Locate the cell with the specified text and output its [X, Y] center coordinate. 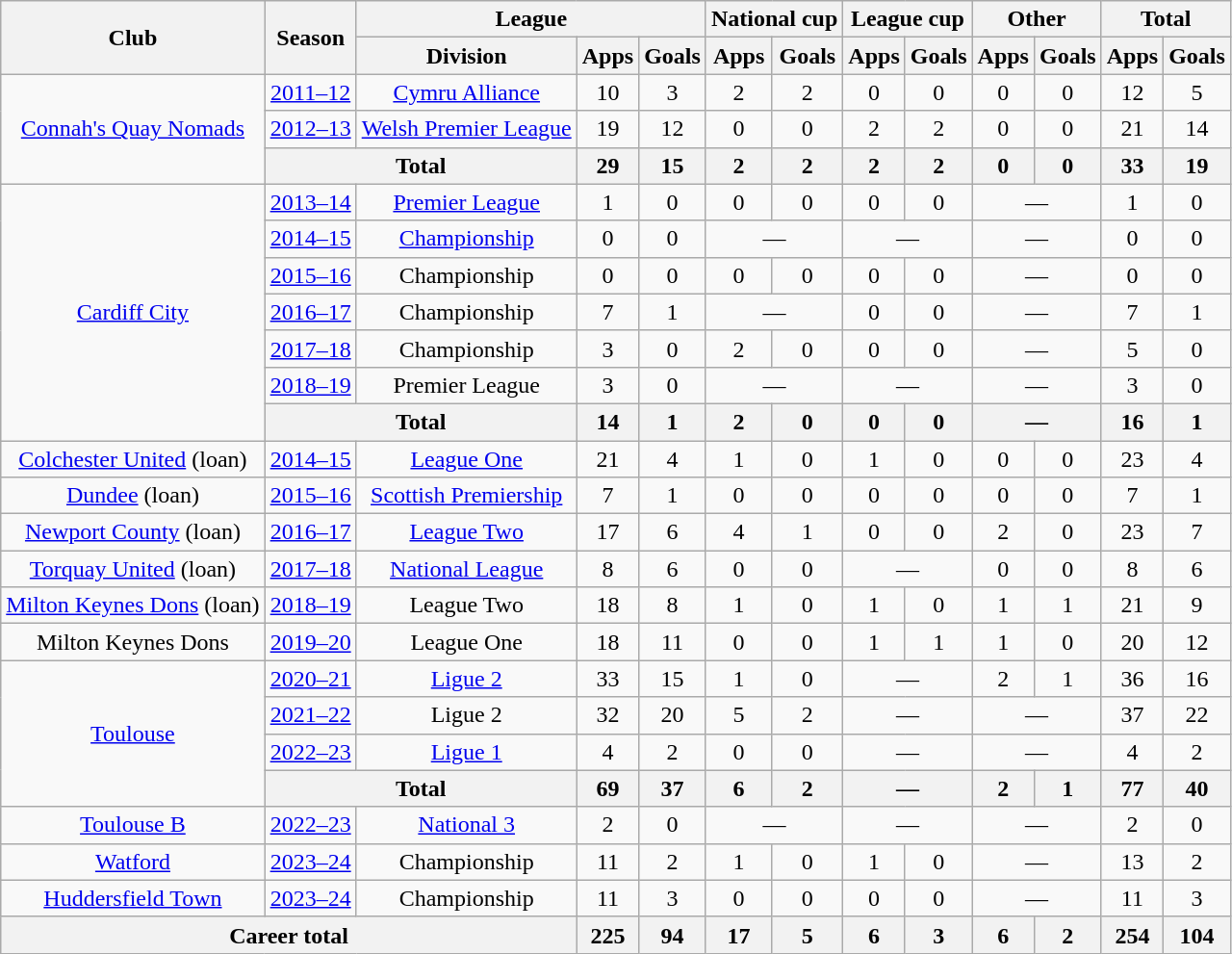
Milton Keynes Dons (loan) [133, 606]
Toulouse B [133, 825]
29 [607, 166]
League cup [908, 19]
Scottish Premiership [466, 496]
Ligue 1 [466, 752]
77 [1132, 788]
Colchester United (loan) [133, 459]
32 [607, 715]
Milton Keynes Dons [133, 642]
36 [1132, 679]
2019–20 [310, 642]
National 3 [466, 825]
13 [1132, 862]
Dundee (loan) [133, 496]
National League [466, 569]
Torquay United (loan) [133, 569]
254 [1132, 935]
2012–13 [310, 129]
9 [1197, 606]
National cup [774, 19]
94 [673, 935]
Huddersfield Town [133, 898]
Connah's Quay Nomads [133, 129]
Club [133, 38]
104 [1197, 935]
69 [607, 788]
Division [466, 56]
2021–22 [310, 715]
Welsh Premier League [466, 129]
10 [607, 92]
Season [310, 38]
Other [1037, 19]
22 [1197, 715]
2020–21 [310, 679]
League [531, 19]
Cymru Alliance [466, 92]
Career total [289, 935]
40 [1197, 788]
Cardiff City [133, 312]
225 [607, 935]
Toulouse [133, 734]
2013–14 [310, 202]
2011–12 [310, 92]
Newport County (loan) [133, 532]
Watford [133, 862]
